Return [x, y] of the center of cell containing provided text 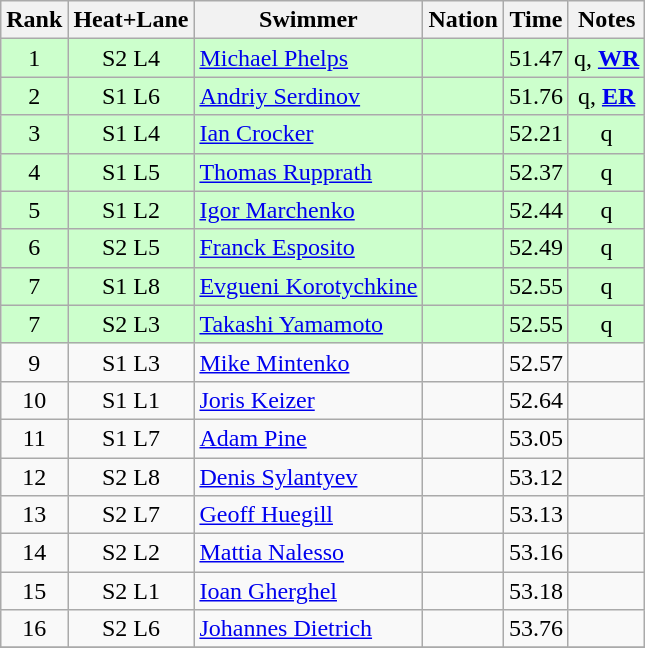
Nation [463, 20]
51.76 [536, 96]
S2 L4 [131, 58]
53.76 [536, 629]
53.13 [536, 515]
Heat+Lane [131, 20]
12 [34, 477]
52.57 [536, 362]
Johannes Dietrich [308, 629]
52.49 [536, 248]
Andriy Serdinov [308, 96]
Ian Crocker [308, 134]
S1 L3 [131, 362]
2 [34, 96]
S2 L5 [131, 248]
Denis Sylantyev [308, 477]
52.64 [536, 400]
4 [34, 172]
6 [34, 248]
S2 L7 [131, 515]
14 [34, 553]
15 [34, 591]
16 [34, 629]
Adam Pine [308, 438]
S2 L8 [131, 477]
Swimmer [308, 20]
53.18 [536, 591]
1 [34, 58]
Mike Mintenko [308, 362]
9 [34, 362]
q, WR [606, 58]
10 [34, 400]
S1 L1 [131, 400]
51.47 [536, 58]
Thomas Rupprath [308, 172]
11 [34, 438]
Takashi Yamamoto [308, 324]
Notes [606, 20]
Ioan Gherghel [308, 591]
q, ER [606, 96]
S2 L3 [131, 324]
53.05 [536, 438]
Igor Marchenko [308, 210]
52.21 [536, 134]
S1 L2 [131, 210]
13 [34, 515]
Geoff Huegill [308, 515]
52.44 [536, 210]
Mattia Nalesso [308, 553]
S1 L7 [131, 438]
Time [536, 20]
3 [34, 134]
52.37 [536, 172]
Evgueni Korotychkine [308, 286]
Joris Keizer [308, 400]
Michael Phelps [308, 58]
S1 L4 [131, 134]
S1 L6 [131, 96]
S1 L8 [131, 286]
S2 L1 [131, 591]
5 [34, 210]
S1 L5 [131, 172]
53.16 [536, 553]
S2 L2 [131, 553]
Rank [34, 20]
S2 L6 [131, 629]
Franck Esposito [308, 248]
53.12 [536, 477]
